From the cell containing the given text, extract its center point as (x, y) coordinate. 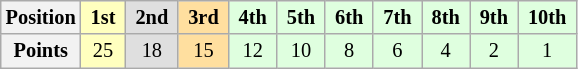
9th (494, 17)
Position (41, 17)
15 (203, 51)
6 (397, 51)
7th (397, 17)
2nd (152, 17)
10th (547, 17)
3rd (203, 17)
6th (349, 17)
18 (152, 51)
1 (547, 51)
10 (301, 51)
1st (104, 17)
5th (301, 17)
4th (253, 17)
25 (104, 51)
2 (494, 51)
Points (41, 51)
4 (446, 51)
8th (446, 17)
8 (349, 51)
12 (253, 51)
